Search for the cell housing the specified text and yield its (x, y) center coordinate. 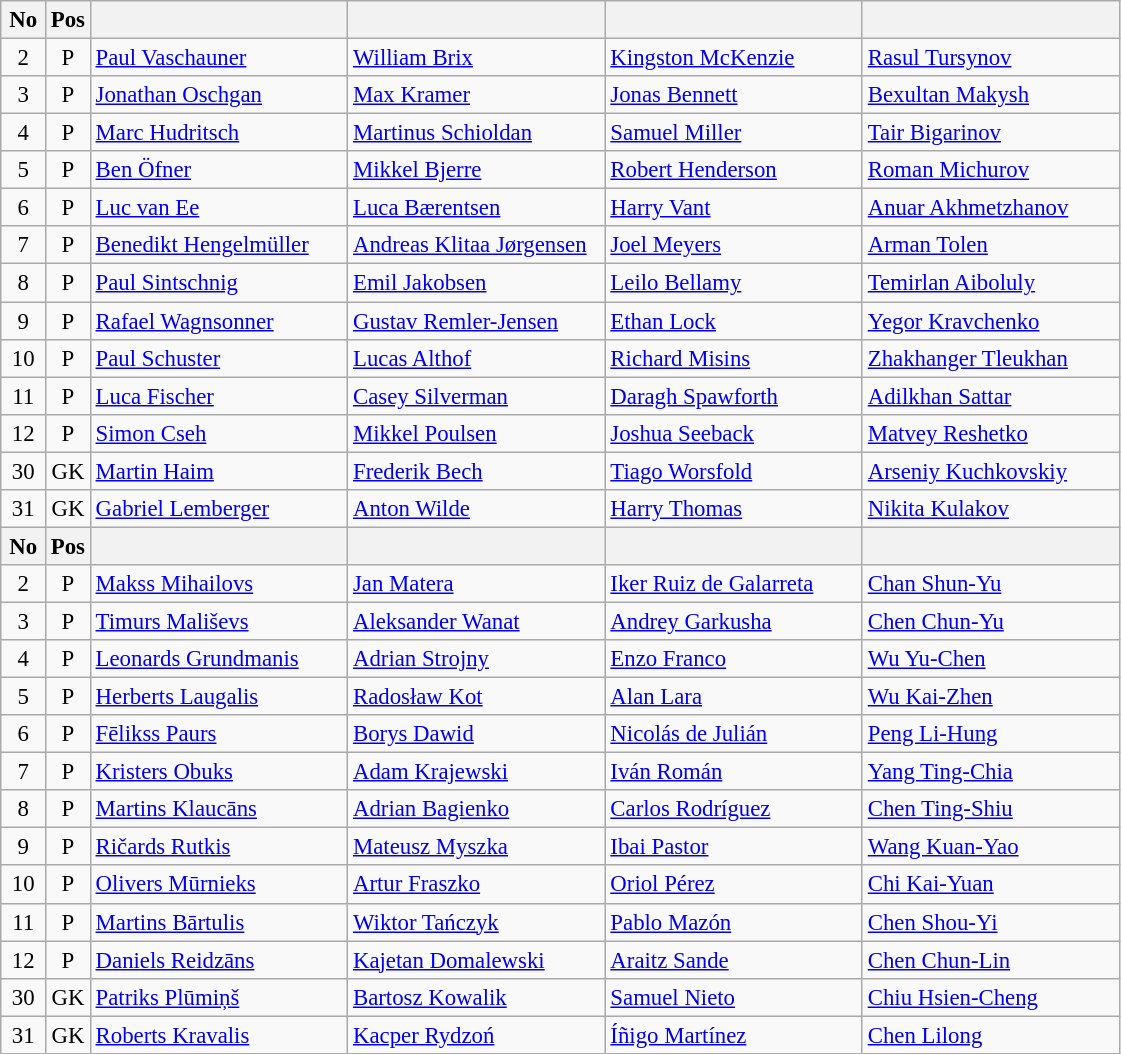
Anton Wilde (476, 509)
Jan Matera (476, 584)
Lucas Althof (476, 358)
Alan Lara (734, 697)
Nikita Kulakov (990, 509)
Benedikt Hengelmüller (218, 245)
Samuel Nieto (734, 997)
Bartosz Kowalik (476, 997)
Chan Shun-Yu (990, 584)
Jonathan Oschgan (218, 95)
Oriol Pérez (734, 885)
Chi Kai-Yuan (990, 885)
Emil Jakobsen (476, 283)
Samuel Miller (734, 133)
Frederik Bech (476, 471)
Chen Chun-Yu (990, 621)
Kristers Obuks (218, 772)
Kingston McKenzie (734, 58)
Mateusz Myszka (476, 847)
Matvey Reshetko (990, 433)
Nicolás de Julián (734, 734)
Luca Bærentsen (476, 208)
Adrian Bagienko (476, 809)
Radosław Kot (476, 697)
Leonards Grundmanis (218, 659)
Andreas Klitaa Jørgensen (476, 245)
Herberts Laugalis (218, 697)
Chen Lilong (990, 1035)
Luc van Ee (218, 208)
Tair Bigarinov (990, 133)
Arman Tolen (990, 245)
Daniels Reidzāns (218, 960)
Paul Vaschauner (218, 58)
Wu Yu-Chen (990, 659)
Adilkhan Sattar (990, 396)
Ben Öfner (218, 170)
Ričards Rutkis (218, 847)
Richard Misins (734, 358)
Temirlan Aiboluly (990, 283)
Martins Bārtulis (218, 922)
Robert Henderson (734, 170)
Martins Klaucāns (218, 809)
Luca Fischer (218, 396)
Paul Schuster (218, 358)
Carlos Rodríguez (734, 809)
Casey Silverman (476, 396)
Enzo Franco (734, 659)
Mikkel Poulsen (476, 433)
Adam Krajewski (476, 772)
Leilo Bellamy (734, 283)
Max Kramer (476, 95)
Gustav Remler-Jensen (476, 321)
Ethan Lock (734, 321)
Adrian Strojny (476, 659)
William Brix (476, 58)
Jonas Bennett (734, 95)
Wu Kai-Zhen (990, 697)
Tiago Worsfold (734, 471)
Martin Haim (218, 471)
Aleksander Wanat (476, 621)
Wang Kuan-Yao (990, 847)
Wiktor Tańczyk (476, 922)
Andrey Garkusha (734, 621)
Íñigo Martínez (734, 1035)
Kajetan Domalewski (476, 960)
Ibai Pastor (734, 847)
Joshua Seeback (734, 433)
Bexultan Makysh (990, 95)
Mikkel Bjerre (476, 170)
Araitz Sande (734, 960)
Roman Michurov (990, 170)
Yegor Kravchenko (990, 321)
Borys Dawid (476, 734)
Timurs Mališevs (218, 621)
Zhakhanger Tleukhan (990, 358)
Artur Fraszko (476, 885)
Pablo Mazón (734, 922)
Harry Thomas (734, 509)
Makss Mihailovs (218, 584)
Yang Ting-Chia (990, 772)
Anuar Akhmetzhanov (990, 208)
Roberts Kravalis (218, 1035)
Patriks Plūmiņš (218, 997)
Gabriel Lemberger (218, 509)
Daragh Spawforth (734, 396)
Paul Sintschnig (218, 283)
Iker Ruiz de Galarreta (734, 584)
Chen Shou-Yi (990, 922)
Chen Chun-Lin (990, 960)
Iván Román (734, 772)
Fēlikss Paurs (218, 734)
Olivers Mūrnieks (218, 885)
Harry Vant (734, 208)
Martinus Schioldan (476, 133)
Simon Cseh (218, 433)
Kacper Rydzoń (476, 1035)
Rafael Wagnsonner (218, 321)
Joel Meyers (734, 245)
Arseniy Kuchkovskiy (990, 471)
Chiu Hsien-Cheng (990, 997)
Chen Ting-Shiu (990, 809)
Rasul Tursynov (990, 58)
Peng Li-Hung (990, 734)
Marc Hudritsch (218, 133)
